Scan for the cell matching the given text and deliver its [x, y] coordinate at center. 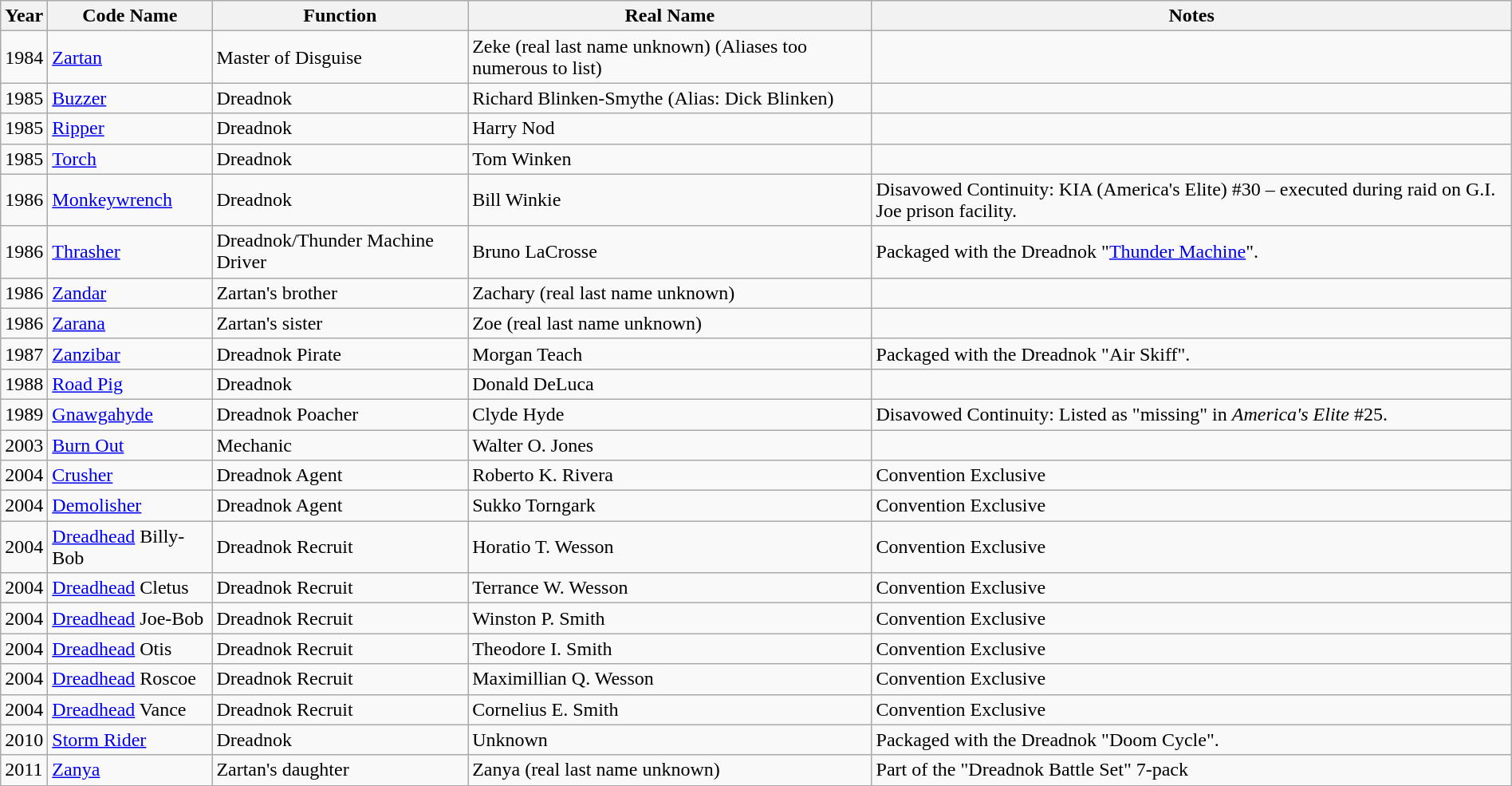
Packaged with the Dreadnok "Thunder Machine". [1191, 252]
Tom Winken [670, 159]
Dreadhead Otis [130, 649]
Dreadhead Cletus [130, 588]
Storm Rider [130, 740]
Donald DeLuca [670, 384]
Packaged with the Dreadnok "Doom Cycle". [1191, 740]
Function [340, 16]
Road Pig [130, 384]
Clyde Hyde [670, 414]
2011 [24, 770]
Disavowed Continuity: KIA (America's Elite) #30 – executed during raid on G.I. Joe prison facility. [1191, 199]
Dreadhead Roscoe [130, 679]
2010 [24, 740]
Zanya [130, 770]
Maximillian Q. Wesson [670, 679]
1989 [24, 414]
Monkeywrench [130, 199]
Terrance W. Wesson [670, 588]
Buzzer [130, 98]
Walter O. Jones [670, 444]
Morgan Teach [670, 354]
Cornelius E. Smith [670, 709]
Mechanic [340, 444]
Dreadnok Poacher [340, 414]
Zandar [130, 293]
1988 [24, 384]
Notes [1191, 16]
1987 [24, 354]
Zachary (real last name unknown) [670, 293]
Horatio T. Wesson [670, 547]
Part of the "Dreadnok Battle Set" 7-pack [1191, 770]
2003 [24, 444]
Gnawgahyde [130, 414]
Torch [130, 159]
Zartan's sister [340, 323]
Burn Out [130, 444]
Zartan [130, 57]
Sukko Torngark [670, 506]
Master of Disguise [340, 57]
Zeke (real last name unknown) (Aliases too numerous to list) [670, 57]
Zartan's brother [340, 293]
Crusher [130, 476]
Winston P. Smith [670, 618]
Harry Nod [670, 128]
1984 [24, 57]
Zanya (real last name unknown) [670, 770]
Dreadnok Pirate [340, 354]
Zarana [130, 323]
Dreadhead Joe-Bob [130, 618]
Unknown [670, 740]
Code Name [130, 16]
Dreadhead Billy-Bob [130, 547]
Packaged with the Dreadnok "Air Skiff". [1191, 354]
Richard Blinken-Smythe (Alias: Dick Blinken) [670, 98]
Dreadhead Vance [130, 709]
Bill Winkie [670, 199]
Zartan's daughter [340, 770]
Year [24, 16]
Ripper [130, 128]
Zoe (real last name unknown) [670, 323]
Theodore I. Smith [670, 649]
Thrasher [130, 252]
Zanzibar [130, 354]
Disavowed Continuity: Listed as "missing" in America's Elite #25. [1191, 414]
Dreadnok/Thunder Machine Driver [340, 252]
Real Name [670, 16]
Demolisher [130, 506]
Roberto K. Rivera [670, 476]
Bruno LaCrosse [670, 252]
